Capture the cell that displays the provided text and extract its (x, y) central coordinate. 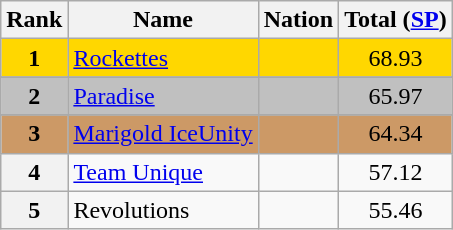
Rank (34, 20)
3 (34, 134)
5 (34, 210)
57.12 (396, 172)
2 (34, 96)
64.34 (396, 134)
Rockettes (163, 58)
Total (SP) (396, 20)
Name (163, 20)
55.46 (396, 210)
Marigold IceUnity (163, 134)
Team Unique (163, 172)
Nation (298, 20)
65.97 (396, 96)
4 (34, 172)
Revolutions (163, 210)
68.93 (396, 58)
1 (34, 58)
Paradise (163, 96)
